Determine the (X, Y) coordinate at the center of the cell enclosing the given text.  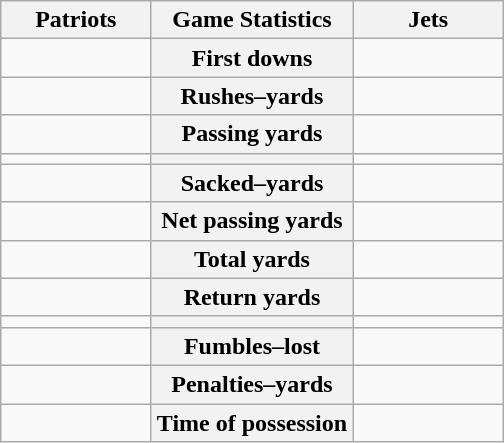
Rushes–yards (252, 96)
Total yards (252, 259)
Fumbles–lost (252, 346)
First downs (252, 58)
Jets (428, 20)
Net passing yards (252, 221)
Penalties–yards (252, 384)
Passing yards (252, 134)
Return yards (252, 297)
Time of possession (252, 423)
Patriots (76, 20)
Game Statistics (252, 20)
Sacked–yards (252, 183)
